Find where the given text appears and provide that cell's center as [X, Y] coordinate. 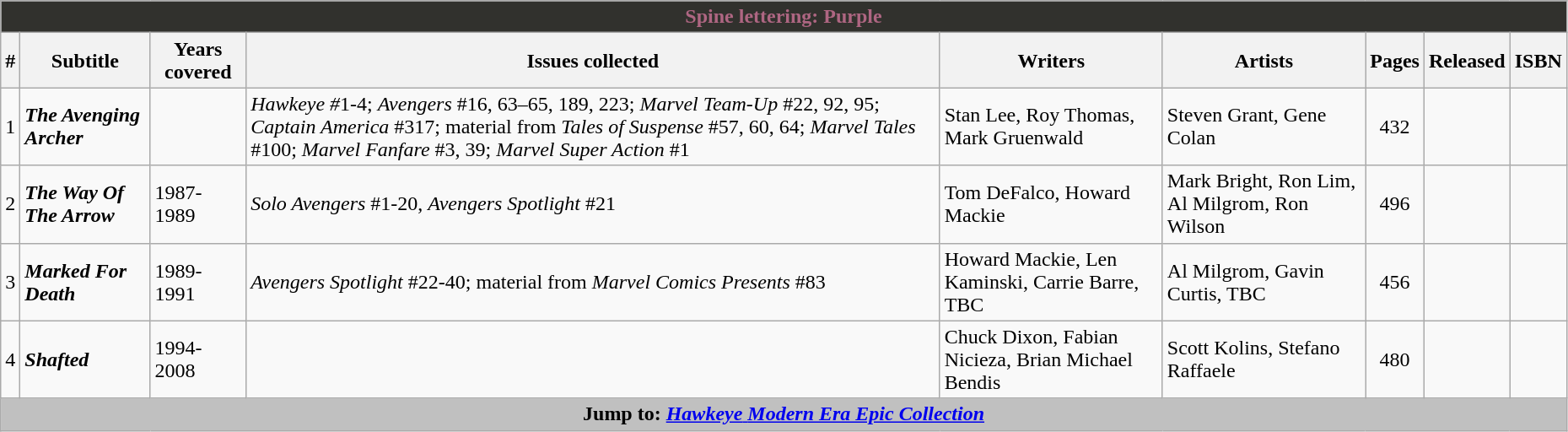
Jump to: Hawkeye Modern Era Epic Collection [784, 414]
Subtitle [85, 61]
1 [10, 127]
2 [10, 204]
Stan Lee, Roy Thomas, Mark Gruenwald [1051, 127]
Years covered [198, 61]
432 [1395, 127]
The Avenging Archer [85, 127]
Mark Bright, Ron Lim, Al Milgrom, Ron Wilson [1264, 204]
3 [10, 282]
Pages [1395, 61]
4 [10, 359]
Chuck Dixon, Fabian Nicieza, Brian Michael Bendis [1051, 359]
1987-1989 [198, 204]
The Way Of The Arrow [85, 204]
496 [1395, 204]
ISBN [1538, 61]
Artists [1264, 61]
Writers [1051, 61]
Howard Mackie, Len Kaminski, Carrie Barre, TBC [1051, 282]
Steven Grant, Gene Colan [1264, 127]
Shafted [85, 359]
Tom DeFalco, Howard Mackie [1051, 204]
456 [1395, 282]
Issues collected [593, 61]
480 [1395, 359]
Avengers Spotlight #22-40; material from Marvel Comics Presents #83 [593, 282]
Released [1467, 61]
Marked For Death [85, 282]
Solo Avengers #1-20, Avengers Spotlight #21 [593, 204]
Al Milgrom, Gavin Curtis, TBC [1264, 282]
1989-1991 [198, 282]
Scott Kolins, Stefano Raffaele [1264, 359]
1994-2008 [198, 359]
# [10, 61]
Spine lettering: Purple [784, 17]
